Capture the cell that displays the provided text and extract its (x, y) central coordinate. 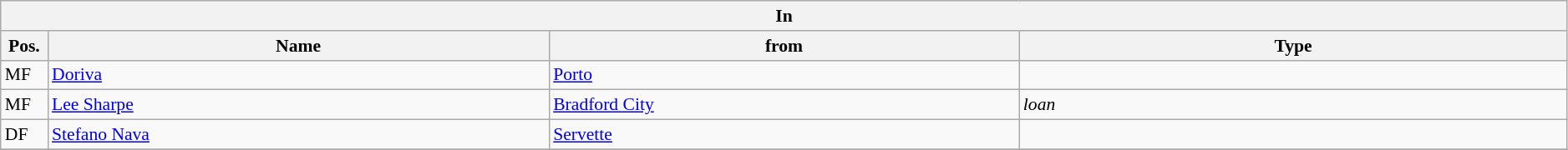
DF (24, 135)
In (784, 16)
from (784, 46)
loan (1293, 105)
Bradford City (784, 105)
Stefano Nava (298, 135)
Porto (784, 75)
Pos. (24, 46)
Type (1293, 46)
Lee Sharpe (298, 105)
Servette (784, 135)
Name (298, 46)
Doriva (298, 75)
